From the cell containing the given text, extract its center point as (x, y) coordinate. 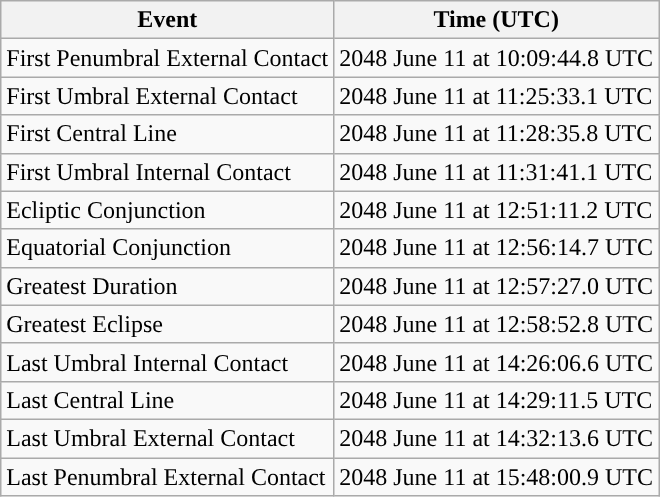
2048 June 11 at 12:51:11.2 UTC (496, 210)
2048 June 11 at 15:48:00.9 UTC (496, 477)
Equatorial Conjunction (168, 248)
2048 June 11 at 12:56:14.7 UTC (496, 248)
First Central Line (168, 134)
2048 June 11 at 12:58:52.8 UTC (496, 324)
Time (UTC) (496, 20)
2048 June 11 at 11:28:35.8 UTC (496, 134)
2048 June 11 at 14:32:13.6 UTC (496, 438)
Greatest Eclipse (168, 324)
Last Penumbral External Contact (168, 477)
Ecliptic Conjunction (168, 210)
2048 June 11 at 14:29:11.5 UTC (496, 400)
First Umbral External Contact (168, 96)
2048 June 11 at 10:09:44.8 UTC (496, 58)
Last Central Line (168, 400)
2048 June 11 at 14:26:06.6 UTC (496, 362)
First Umbral Internal Contact (168, 172)
Last Umbral Internal Contact (168, 362)
Event (168, 20)
Last Umbral External Contact (168, 438)
Greatest Duration (168, 286)
2048 June 11 at 11:25:33.1 UTC (496, 96)
2048 June 11 at 11:31:41.1 UTC (496, 172)
First Penumbral External Contact (168, 58)
2048 June 11 at 12:57:27.0 UTC (496, 286)
